Scan for the cell matching the given text and deliver its [x, y] coordinate at center. 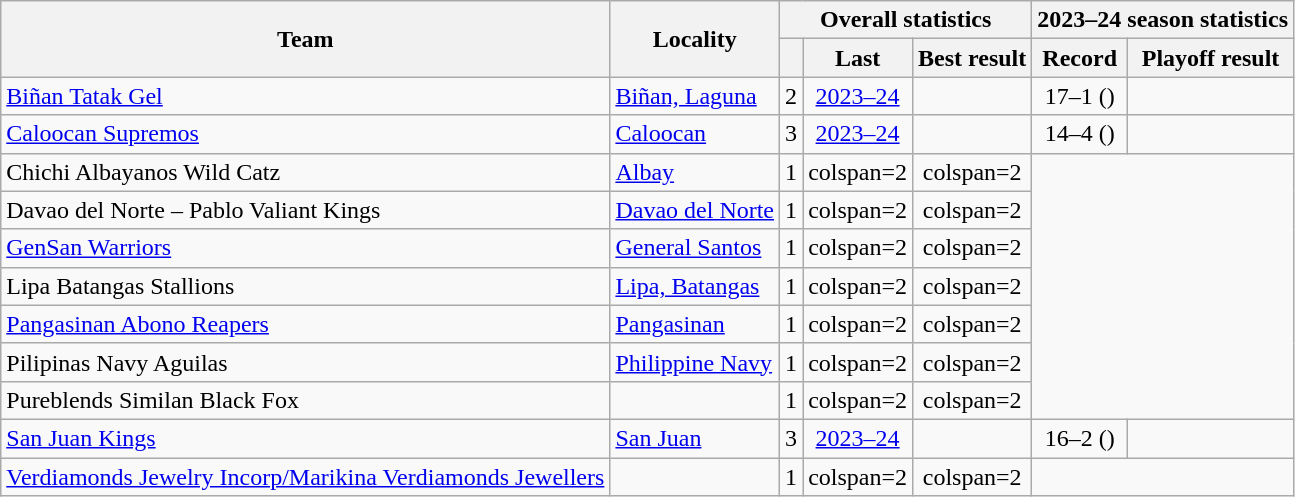
16–2 () [1080, 438]
Lipa, Batangas [695, 286]
14–4 () [1080, 134]
Pangasinan [695, 324]
Best result [972, 58]
GenSan Warriors [306, 248]
Biñan, Laguna [695, 96]
Pangasinan Abono Reapers [306, 324]
Pureblends Similan Black Fox [306, 400]
Chichi Albayanos Wild Catz [306, 172]
Playoff result [1211, 58]
Caloocan [695, 134]
Overall statistics [906, 20]
2 [792, 96]
Davao del Norte [695, 210]
Biñan Tatak Gel [306, 96]
Philippine Navy [695, 362]
Caloocan Supremos [306, 134]
Record [1080, 58]
Pilipinas Navy Aguilas [306, 362]
Locality [695, 39]
Albay [695, 172]
San Juan Kings [306, 438]
2023–24 season statistics [1163, 20]
Team [306, 39]
17–1 () [1080, 96]
Verdiamonds Jewelry Incorp/Marikina Verdiamonds Jewellers [306, 477]
Davao del Norte – Pablo Valiant Kings [306, 210]
Last [858, 58]
General Santos [695, 248]
Lipa Batangas Stallions [306, 286]
San Juan [695, 438]
